Return (x, y) of the center of cell containing provided text 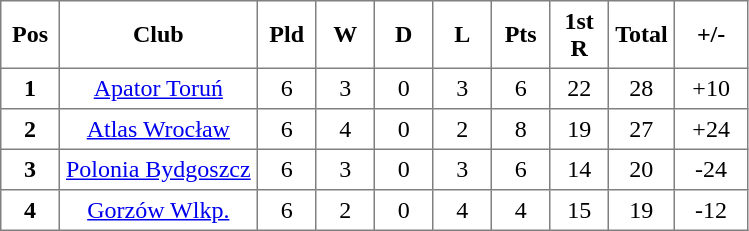
Total (641, 35)
14 (579, 169)
Polonia Bydgoszcz (158, 169)
8 (520, 129)
22 (579, 88)
Pts (520, 35)
L (462, 35)
Apator Toruń (158, 88)
15 (579, 210)
+/- (711, 35)
1st R (579, 35)
D (403, 35)
W (345, 35)
+10 (711, 88)
28 (641, 88)
+24 (711, 129)
Pos (30, 35)
27 (641, 129)
-12 (711, 210)
Club (158, 35)
Pld (286, 35)
-24 (711, 169)
1 (30, 88)
Atlas Wrocław (158, 129)
20 (641, 169)
Gorzów Wlkp. (158, 210)
